Determine the (x, y) coordinate at the center of the cell enclosing the given text.  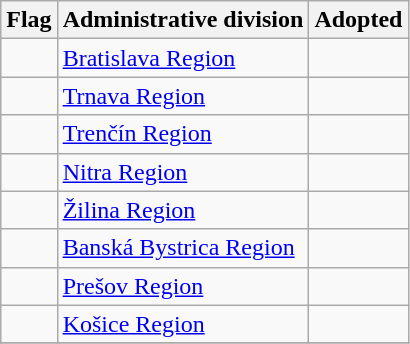
Flag (29, 20)
Bratislava Region (183, 58)
Nitra Region (183, 172)
Prešov Region (183, 286)
Žilina Region (183, 210)
Košice Region (183, 324)
Banská Bystrica Region (183, 248)
Administrative division (183, 20)
Trenčín Region (183, 134)
Adopted (358, 20)
Trnava Region (183, 96)
